Locate the cell with the specified text and output its [x, y] center coordinate. 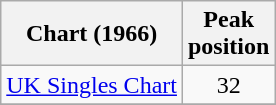
Peakposition [228, 34]
Chart (1966) [92, 34]
32 [228, 85]
UK Singles Chart [92, 85]
